Locate the cell with the specified text and output its (X, Y) center coordinate. 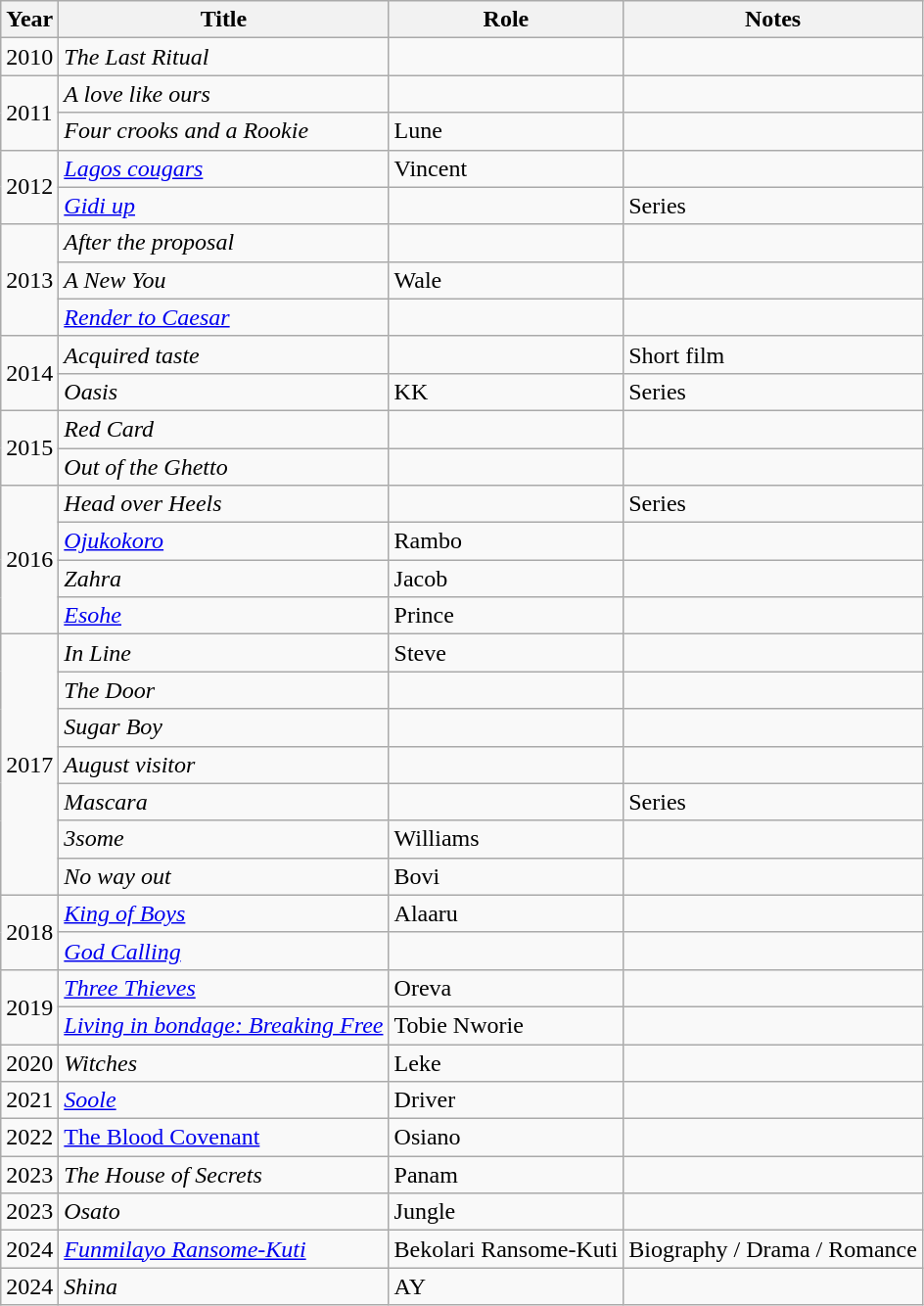
Witches (223, 1062)
Oasis (223, 392)
Prince (506, 616)
2012 (29, 187)
The Last Ritual (223, 57)
Red Card (223, 429)
Render to Caesar (223, 317)
Vincent (506, 168)
2015 (29, 447)
2020 (29, 1062)
Short film (773, 354)
Osato (223, 1212)
Steve (506, 653)
2018 (29, 932)
KK (506, 392)
Shina (223, 1286)
2021 (29, 1100)
Jacob (506, 579)
Jungle (506, 1212)
The Door (223, 690)
Ojukokoro (223, 541)
Biography / Drama / Romance (773, 1249)
Role (506, 20)
Zahra (223, 579)
Panam (506, 1175)
The Blood Covenant (223, 1138)
2013 (29, 280)
Lagos cougars (223, 168)
After the proposal (223, 243)
Acquired taste (223, 354)
Tobie Nworie (506, 1025)
Year (29, 20)
Osiano (506, 1138)
3some (223, 839)
2011 (29, 113)
2010 (29, 57)
Oreva (506, 988)
2014 (29, 373)
In Line (223, 653)
Soole (223, 1100)
Three Thieves (223, 988)
Four crooks and a Rookie (223, 131)
Bekolari Ransome-Kuti (506, 1249)
Wale (506, 280)
2016 (29, 560)
August visitor (223, 765)
Lune (506, 131)
2022 (29, 1138)
King of Boys (223, 913)
Bovi (506, 876)
Title (223, 20)
Gidi up (223, 206)
Sugar Boy (223, 727)
2017 (29, 765)
Head over Heels (223, 504)
Rambo (506, 541)
Driver (506, 1100)
The House of Secrets (223, 1175)
AY (506, 1286)
Esohe (223, 616)
A love like ours (223, 94)
Living in bondage: Breaking Free (223, 1025)
Mascara (223, 802)
A New You (223, 280)
No way out (223, 876)
Leke (506, 1062)
Out of the Ghetto (223, 467)
Funmilayo Ransome-Kuti (223, 1249)
2019 (29, 1006)
Alaaru (506, 913)
Williams (506, 839)
God Calling (223, 951)
Notes (773, 20)
